Locate the cell with the specified text and output its (X, Y) center coordinate. 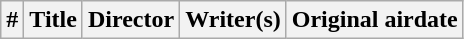
Title (54, 20)
Director (130, 20)
Original airdate (374, 20)
Writer(s) (234, 20)
# (12, 20)
